Search for the cell housing the specified text and yield its [X, Y] center coordinate. 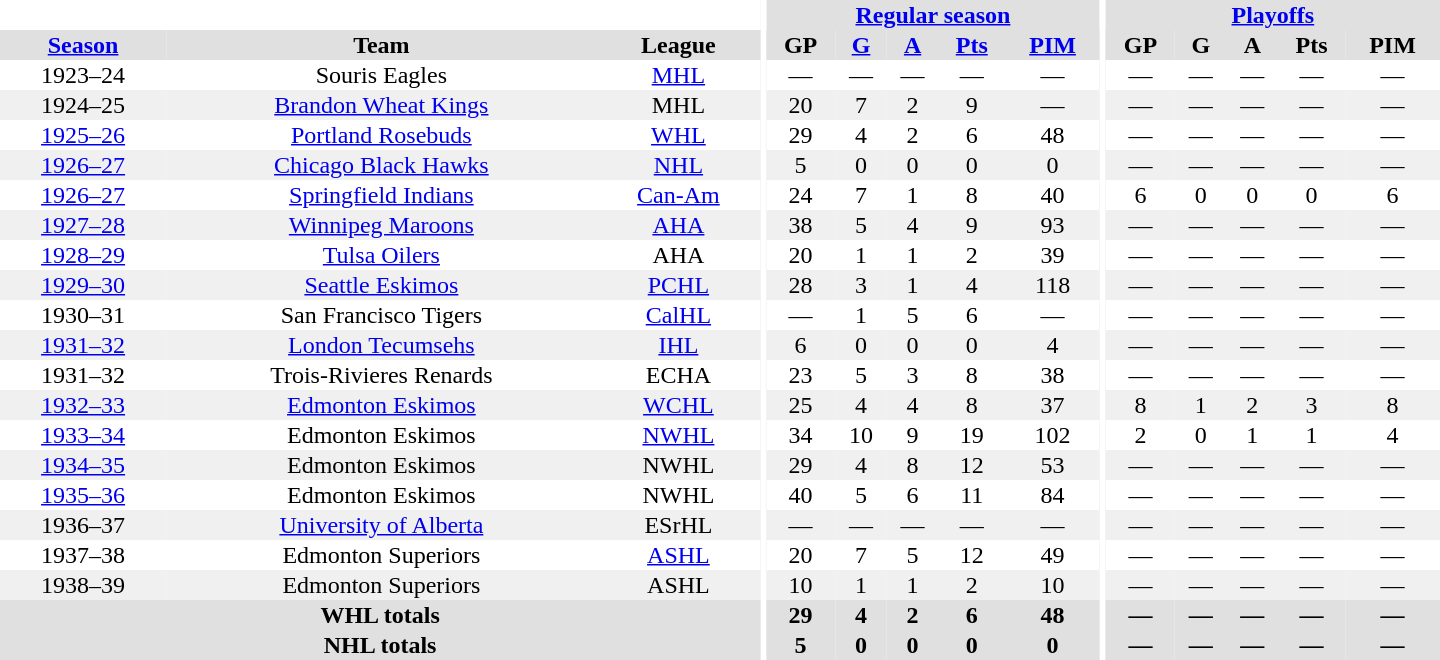
Playoffs [1273, 15]
University of Alberta [381, 525]
IHL [679, 345]
Portland Rosebuds [381, 135]
1927–28 [83, 225]
Regular season [933, 15]
49 [1052, 555]
ESrHL [679, 525]
1923–24 [83, 75]
PCHL [679, 285]
London Tecumsehs [381, 345]
1930–31 [83, 315]
NHL [679, 165]
Winnipeg Maroons [381, 225]
118 [1052, 285]
11 [972, 495]
NHL totals [380, 645]
39 [1052, 255]
WHL [679, 135]
84 [1052, 495]
1935–36 [83, 495]
1933–34 [83, 435]
WHL totals [380, 615]
Brandon Wheat Kings [381, 105]
Springfield Indians [381, 195]
102 [1052, 435]
28 [800, 285]
1938–39 [83, 585]
Seattle Eskimos [381, 285]
19 [972, 435]
CalHL [679, 315]
34 [800, 435]
WCHL [679, 405]
1925–26 [83, 135]
Season [83, 45]
San Francisco Tigers [381, 315]
Can-Am [679, 195]
1924–25 [83, 105]
1936–37 [83, 525]
37 [1052, 405]
Tulsa Oilers [381, 255]
League [679, 45]
1929–30 [83, 285]
23 [800, 375]
53 [1052, 465]
ECHA [679, 375]
93 [1052, 225]
1937–38 [83, 555]
Trois-Rivieres Renards [381, 375]
24 [800, 195]
1934–35 [83, 465]
1932–33 [83, 405]
25 [800, 405]
Team [381, 45]
Chicago Black Hawks [381, 165]
Souris Eagles [381, 75]
1928–29 [83, 255]
